Pinpoint the cell where the given text exists, returning its [x, y] midpoint coordinate. 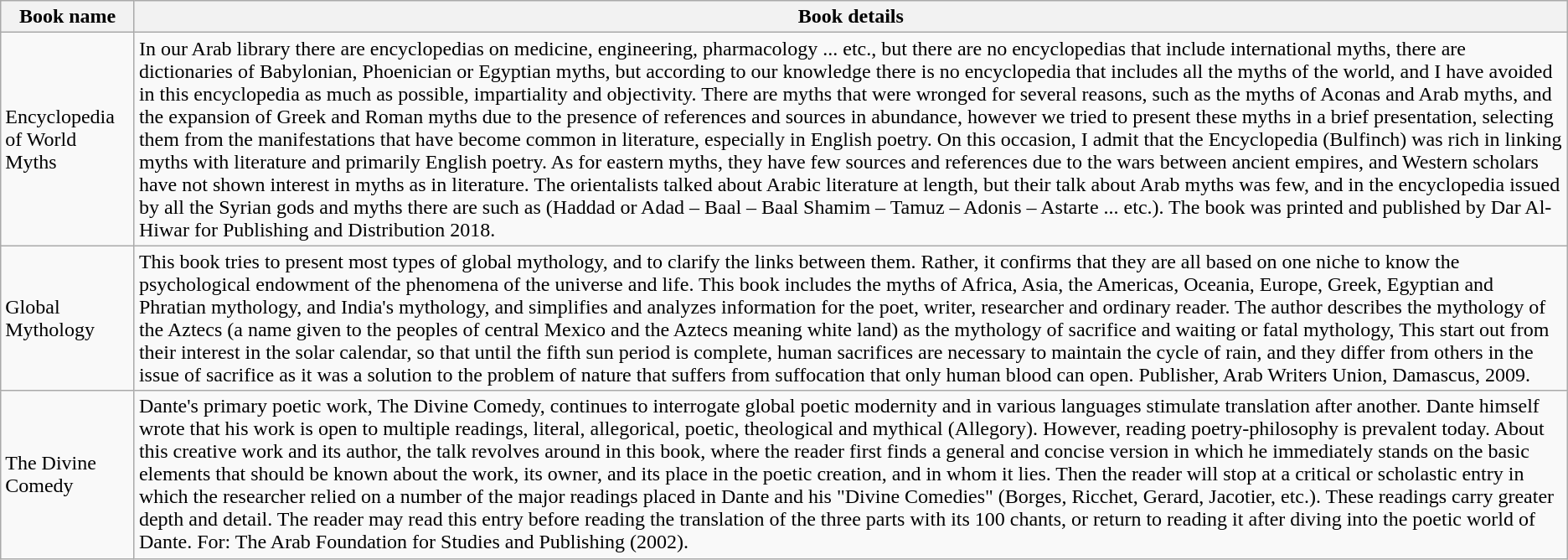
The Divine Comedy [68, 474]
Encyclopedia of World Myths [68, 139]
Book details [851, 17]
Global Mythology [68, 319]
Book name [68, 17]
